Output the (x, y) coordinate of the center of the cell containing the given text.  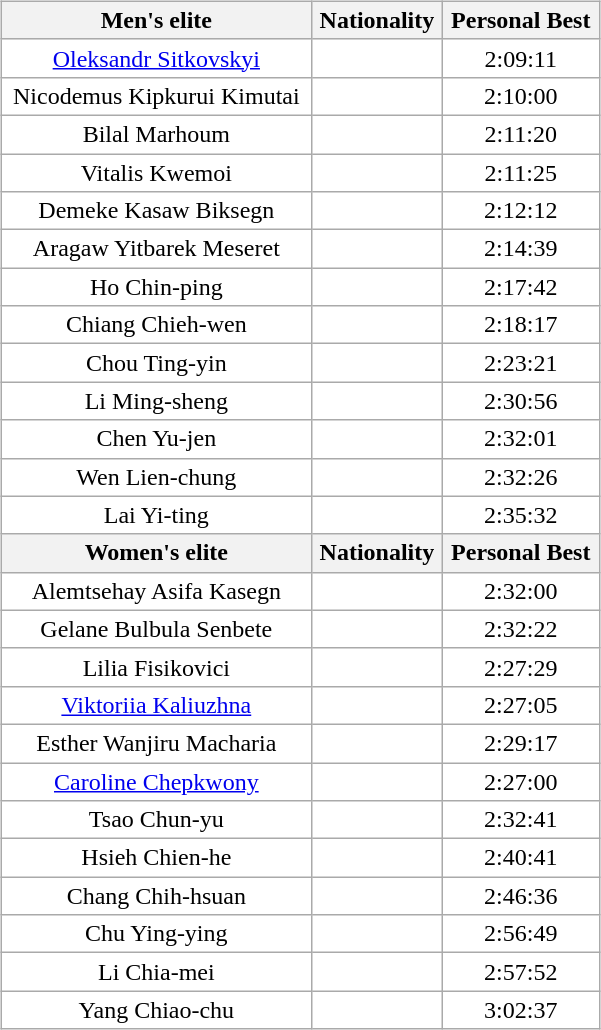
2:32:22 (520, 629)
Demeke Kasaw Biksegn (156, 211)
Ho Chin-ping (156, 287)
Men's elite (156, 20)
Lilia Fisikovici (156, 667)
3:02:37 (520, 1010)
Li Ming-sheng (156, 401)
Li Chia-mei (156, 972)
2:32:01 (520, 439)
Alemtsehay Asifa Kasegn (156, 591)
Chang Chih-hsuan (156, 896)
2:46:36 (520, 896)
Wen Lien-chung (156, 477)
2:32:26 (520, 477)
Nicodemus Kipkurui Kimutai (156, 96)
Aragaw Yitbarek Meseret (156, 249)
Hsieh Chien-he (156, 858)
2:11:20 (520, 134)
Bilal Marhoum (156, 134)
Esther Wanjiru Macharia (156, 743)
Chu Ying-ying (156, 934)
Tsao Chun-yu (156, 820)
2:32:41 (520, 820)
2:29:17 (520, 743)
2:17:42 (520, 287)
Chen Yu-jen (156, 439)
2:12:12 (520, 211)
2:40:41 (520, 858)
2:14:39 (520, 249)
2:27:29 (520, 667)
2:56:49 (520, 934)
2:57:52 (520, 972)
Viktoriia Kaliuzhna (156, 705)
Vitalis Kwemoi (156, 173)
2:35:32 (520, 515)
2:32:00 (520, 591)
Women's elite (156, 553)
2:10:00 (520, 96)
2:09:11 (520, 58)
Chou Ting-yin (156, 363)
2:23:21 (520, 363)
Gelane Bulbula Senbete (156, 629)
2:11:25 (520, 173)
2:27:00 (520, 781)
Yang Chiao-chu (156, 1010)
Oleksandr Sitkovskyi (156, 58)
Caroline Chepkwony (156, 781)
2:27:05 (520, 705)
Lai Yi-ting (156, 515)
Chiang Chieh-wen (156, 325)
2:18:17 (520, 325)
2:30:56 (520, 401)
